Return the (x, y) coordinate for the center point of the cell that contains the specified text.  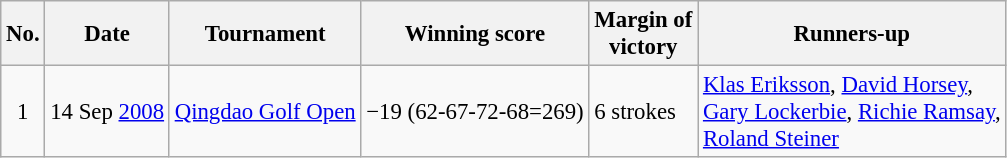
Klas Eriksson, David Horsey, Gary Lockerbie, Richie Ramsay, Roland Steiner (852, 112)
Runners-up (852, 34)
6 strokes (644, 112)
1 (23, 112)
Margin ofvictory (644, 34)
14 Sep 2008 (107, 112)
Tournament (265, 34)
No. (23, 34)
−19 (62-67-72-68=269) (475, 112)
Date (107, 34)
Qingdao Golf Open (265, 112)
Winning score (475, 34)
